Scan for the cell matching the given text and deliver its (x, y) coordinate at center. 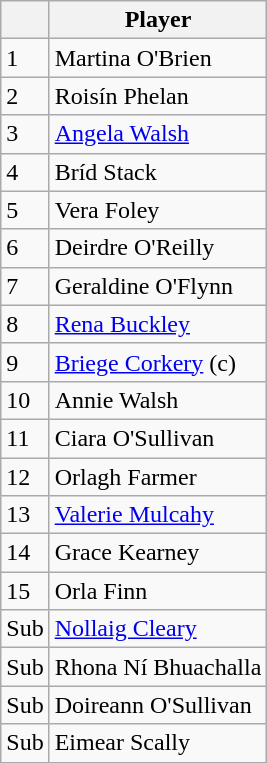
4 (25, 172)
Bríd Stack (158, 172)
6 (25, 248)
Ciara O'Sullivan (158, 438)
12 (25, 477)
3 (25, 134)
Briege Corkery (c) (158, 362)
Orlagh Farmer (158, 477)
15 (25, 591)
Player (158, 20)
8 (25, 324)
Rhona Ní Bhuachalla (158, 667)
1 (25, 58)
Valerie Mulcahy (158, 515)
2 (25, 96)
9 (25, 362)
Eimear Scally (158, 743)
Martina O'Brien (158, 58)
Grace Kearney (158, 553)
Annie Walsh (158, 400)
10 (25, 400)
Vera Foley (158, 210)
Roisín Phelan (158, 96)
Nollaig Cleary (158, 629)
Orla Finn (158, 591)
Doireann O'Sullivan (158, 705)
14 (25, 553)
Geraldine O'Flynn (158, 286)
Deirdre O'Reilly (158, 248)
Rena Buckley (158, 324)
11 (25, 438)
5 (25, 210)
7 (25, 286)
Angela Walsh (158, 134)
13 (25, 515)
